Provide the (x, y) coordinate of the cell's center where the given text is located.  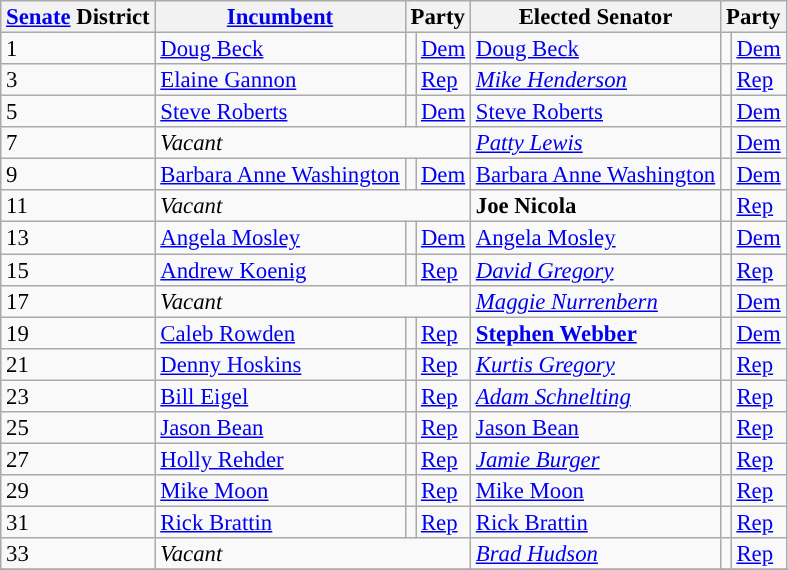
15 (78, 270)
Adam Schnelting (595, 396)
19 (78, 333)
Brad Hudson (595, 554)
31 (78, 522)
Mike Henderson (595, 80)
23 (78, 396)
Jamie Burger (595, 459)
Kurtis Gregory (595, 364)
Joe Nicola (595, 206)
Elaine Gannon (280, 80)
Holly Rehder (280, 459)
21 (78, 364)
1 (78, 49)
Incumbent (280, 17)
7 (78, 143)
Patty Lewis (595, 143)
Senate District (78, 17)
5 (78, 112)
David Gregory (595, 270)
Denny Hoskins (280, 364)
Maggie Nurrenbern (595, 301)
29 (78, 491)
17 (78, 301)
Stephen Webber (595, 333)
Andrew Koenig (280, 270)
Elected Senator (595, 17)
25 (78, 428)
Caleb Rowden (280, 333)
3 (78, 80)
13 (78, 238)
33 (78, 554)
9 (78, 175)
11 (78, 206)
27 (78, 459)
Bill Eigel (280, 396)
